Return the (x, y) coordinate for the center point of the cell that contains the specified text.  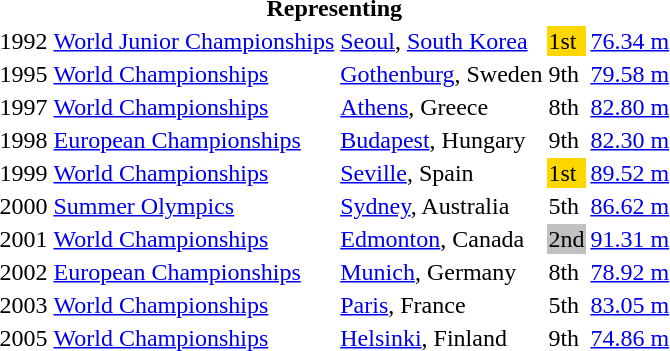
Budapest, Hungary (442, 140)
2nd (566, 239)
Summer Olympics (194, 206)
Edmonton, Canada (442, 239)
Paris, France (442, 305)
World Junior Championships (194, 41)
Munich, Germany (442, 272)
Sydney, Australia (442, 206)
Seoul, South Korea (442, 41)
Athens, Greece (442, 107)
Seville, Spain (442, 173)
Gothenburg, Sweden (442, 74)
